Scan for the cell matching the given text and deliver its [X, Y] coordinate at center. 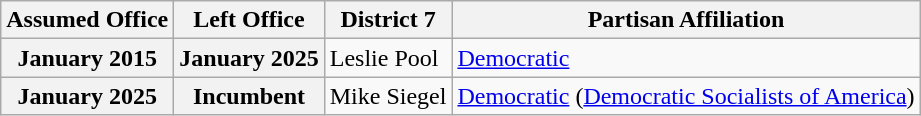
Incumbent [249, 96]
District 7 [388, 20]
Democratic [686, 58]
Mike Siegel [388, 96]
Left Office [249, 20]
January 2015 [88, 58]
Democratic (Democratic Socialists of America) [686, 96]
Leslie Pool [388, 58]
Partisan Affiliation [686, 20]
Assumed Office [88, 20]
